Capture the cell that displays the provided text and extract its [X, Y] central coordinate. 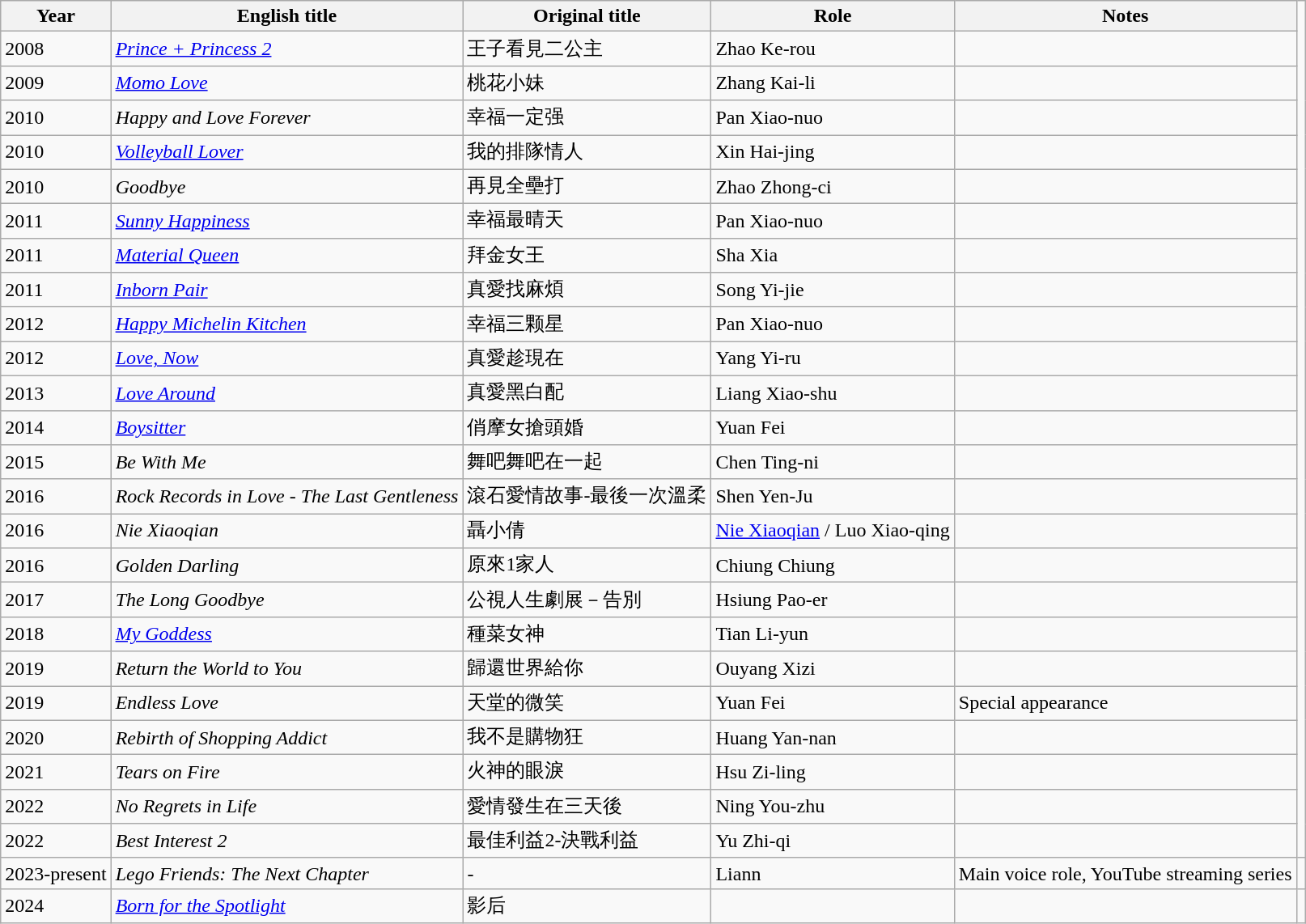
My Goddess [286, 634]
2020 [56, 738]
Best Interest 2 [286, 841]
Return the World to You [286, 668]
2023-present [56, 873]
Love, Now [286, 359]
Happy and Love Forever [286, 118]
最佳利益2-決戰利益 [587, 841]
Chiung Chiung [833, 565]
Sunny Happiness [286, 222]
Endless Love [286, 704]
聶小倩 [587, 531]
拜金女王 [587, 256]
Xin Hai-jing [833, 152]
歸還世界給你 [587, 668]
天堂的微笑 [587, 704]
Zhao Ke-rou [833, 49]
Golden Darling [286, 565]
Ning You-zhu [833, 806]
Role [833, 16]
愛情發生在三天後 [587, 806]
Special appearance [1125, 704]
Tears on Fire [286, 772]
舞吧舞吧在一起 [587, 463]
Inborn Pair [286, 290]
Prince + Princess 2 [286, 49]
桃花小妹 [587, 83]
Sha Xia [833, 256]
2017 [56, 600]
Zhao Zhong-ci [833, 186]
2018 [56, 634]
2009 [56, 83]
我的排隊情人 [587, 152]
幸福一定强 [587, 118]
Love Around [286, 393]
2013 [56, 393]
Nie Xiaoqian [286, 531]
Be With Me [286, 463]
Lego Friends: The Next Chapter [286, 873]
Yang Yi-ru [833, 359]
原來1家人 [587, 565]
真愛黑白配 [587, 393]
Material Queen [286, 256]
Rebirth of Shopping Addict [286, 738]
Rock Records in Love - The Last Gentleness [286, 497]
Notes [1125, 16]
The Long Goodbye [286, 600]
Year [56, 16]
Chen Ting-ni [833, 463]
幸福三颗星 [587, 324]
Boysitter [286, 427]
Shen Yen-Ju [833, 497]
Zhang Kai-li [833, 83]
Ouyang Xizi [833, 668]
Goodbye [286, 186]
影后 [587, 906]
Yu Zhi-qi [833, 841]
Liang Xiao-shu [833, 393]
2008 [56, 49]
火神的眼淚 [587, 772]
幸福最晴天 [587, 222]
公視人生劇展－告別 [587, 600]
王子看見二公主 [587, 49]
種菜女神 [587, 634]
Hsu Zi-ling [833, 772]
我不是購物狂 [587, 738]
Nie Xiaoqian / Luo Xiao-qing [833, 531]
2015 [56, 463]
- [587, 873]
Hsiung Pao-er [833, 600]
Volleyball Lover [286, 152]
Original title [587, 16]
2024 [56, 906]
俏摩女搶頭婚 [587, 427]
真愛趁現在 [587, 359]
No Regrets in Life [286, 806]
Liann [833, 873]
Main voice role, YouTube streaming series [1125, 873]
2021 [56, 772]
Song Yi-jie [833, 290]
再見全壘打 [587, 186]
真愛找麻煩 [587, 290]
滾石愛情故事-最後一次溫柔 [587, 497]
Huang Yan-nan [833, 738]
2014 [56, 427]
Born for the Spotlight [286, 906]
English title [286, 16]
Momo Love [286, 83]
Tian Li-yun [833, 634]
Happy Michelin Kitchen [286, 324]
